Find where the given text appears and provide that cell's center as [x, y] coordinate. 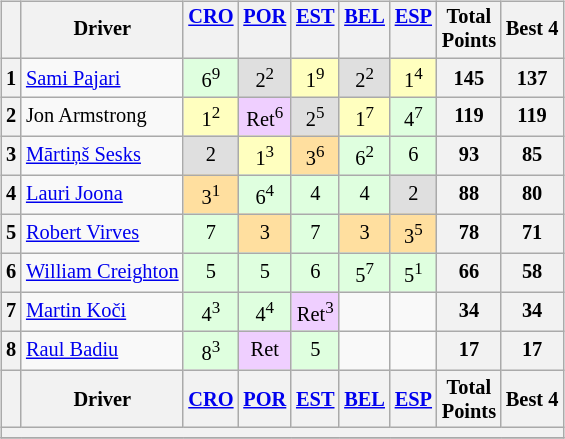
36 [315, 156]
78 [469, 234]
64 [264, 194]
Ret [264, 350]
31 [210, 194]
Jon Armstrong [102, 116]
13 [264, 156]
85 [532, 156]
Mārtiņš Sesks [102, 156]
1 [11, 78]
44 [264, 312]
88 [469, 194]
47 [414, 116]
62 [364, 156]
93 [469, 156]
Martin Koči [102, 312]
58 [532, 272]
80 [532, 194]
19 [315, 78]
145 [469, 78]
43 [210, 312]
25 [315, 116]
William Creighton [102, 272]
35 [414, 234]
51 [414, 272]
57 [364, 272]
Ret3 [315, 312]
Sami Pajari [102, 78]
14 [414, 78]
69 [210, 78]
Ret6 [264, 116]
Lauri Joona [102, 194]
71 [532, 234]
83 [210, 350]
Raul Badiu [102, 350]
8 [11, 350]
Robert Virves [102, 234]
12 [210, 116]
137 [532, 78]
66 [469, 272]
